Return the [X, Y] coordinate for the center point of the cell that contains the specified text.  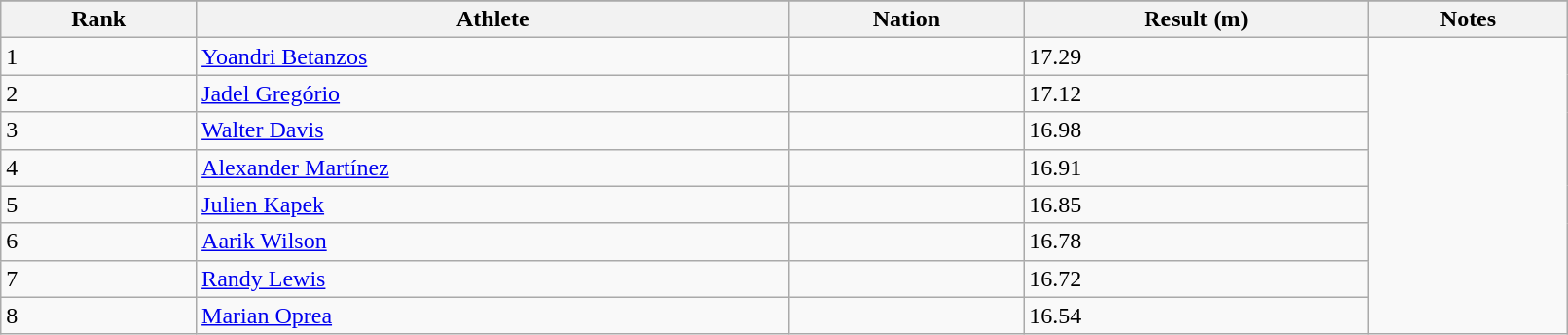
Yoandri Betanzos [493, 56]
6 [99, 242]
Result (m) [1196, 19]
3 [99, 130]
5 [99, 205]
Alexander Martínez [493, 167]
Julien Kapek [493, 205]
Marian Oprea [493, 316]
16.98 [1196, 130]
Rank [99, 19]
17.29 [1196, 56]
4 [99, 167]
Nation [907, 19]
Walter Davis [493, 130]
7 [99, 279]
16.85 [1196, 205]
16.91 [1196, 167]
17.12 [1196, 93]
16.54 [1196, 316]
8 [99, 316]
Jadel Gregório [493, 93]
1 [99, 56]
2 [99, 93]
Randy Lewis [493, 279]
Notes [1468, 19]
16.72 [1196, 279]
16.78 [1196, 242]
Athlete [493, 19]
Aarik Wilson [493, 242]
